Search for the cell housing the specified text and yield its [X, Y] center coordinate. 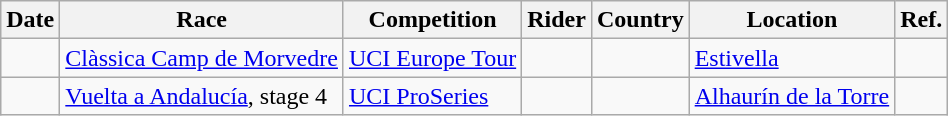
UCI ProSeries [432, 96]
Rider [557, 20]
Race [202, 20]
Clàssica Camp de Morvedre [202, 58]
Competition [432, 20]
UCI Europe Tour [432, 58]
Alhaurín de la Torre [792, 96]
Vuelta a Andalucía, stage 4 [202, 96]
Country [640, 20]
Date [30, 20]
Location [792, 20]
Ref. [922, 20]
Estivella [792, 58]
